Extract the [x, y] coordinate from the center of the cell holding the provided text.  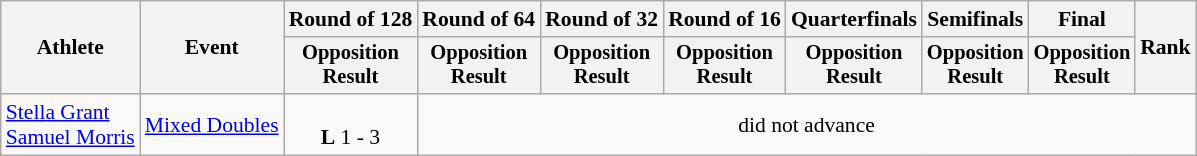
Quarterfinals [854, 19]
did not advance [806, 124]
Rank [1166, 48]
L 1 - 3 [351, 124]
Semifinals [976, 19]
Round of 32 [602, 19]
Round of 16 [724, 19]
Mixed Doubles [212, 124]
Stella GrantSamuel Morris [70, 124]
Event [212, 48]
Final [1082, 19]
Round of 128 [351, 19]
Round of 64 [478, 19]
Athlete [70, 48]
